Return (X, Y) of the center of cell containing provided text 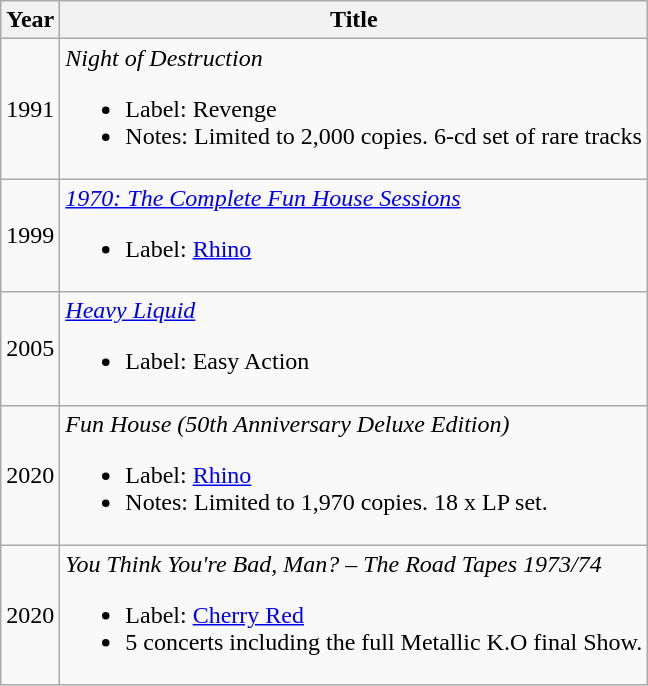
Fun House (50th Anniversary Deluxe Edition)Label: RhinoNotes: Limited to 1,970 copies. 18 x LP set. (354, 475)
2005 (30, 348)
1999 (30, 236)
Year (30, 20)
Night of DestructionLabel: RevengeNotes: Limited to 2,000 copies. 6-cd set of rare tracks (354, 109)
1991 (30, 109)
1970: The Complete Fun House SessionsLabel: Rhino (354, 236)
Heavy LiquidLabel: Easy Action (354, 348)
Title (354, 20)
You Think You're Bad, Man? – The Road Tapes 1973/74Label: Cherry Red5 concerts including the full Metallic K.O final Show. (354, 615)
